Return the (X, Y) coordinate for the center point of the cell that contains the specified text.  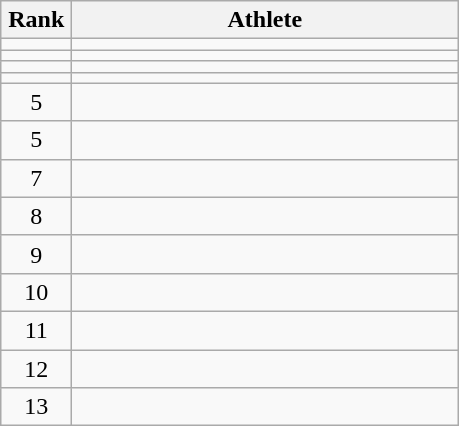
12 (36, 369)
11 (36, 330)
8 (36, 216)
13 (36, 407)
10 (36, 292)
Athlete (265, 20)
Rank (36, 20)
7 (36, 178)
9 (36, 254)
